Return (x, y) of the center of cell containing provided text 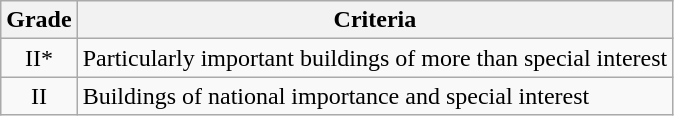
II (39, 96)
II* (39, 58)
Grade (39, 20)
Buildings of national importance and special interest (375, 96)
Particularly important buildings of more than special interest (375, 58)
Criteria (375, 20)
